Return the (X, Y) coordinate for the center point of the cell that contains the specified text.  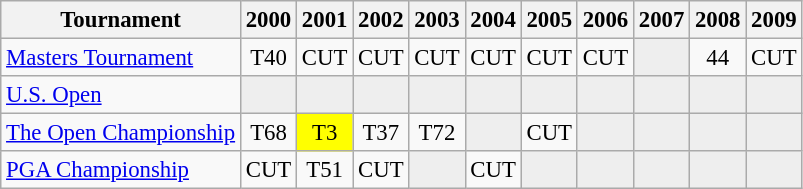
2007 (661, 20)
U.S. Open (121, 95)
44 (718, 58)
2008 (718, 20)
T37 (381, 133)
2005 (549, 20)
T51 (325, 170)
Tournament (121, 20)
2004 (493, 20)
2006 (605, 20)
T68 (268, 133)
PGA Championship (121, 170)
The Open Championship (121, 133)
T3 (325, 133)
T40 (268, 58)
2000 (268, 20)
2003 (437, 20)
2002 (381, 20)
2009 (774, 20)
Masters Tournament (121, 58)
2001 (325, 20)
T72 (437, 133)
